Determine the [x, y] coordinate at the center of the cell enclosing the given text.  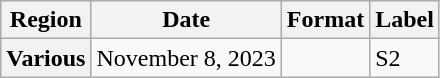
Date [186, 20]
Region [46, 20]
S2 [405, 58]
Label [405, 20]
November 8, 2023 [186, 58]
Format [325, 20]
Various [46, 58]
